Pinpoint the cell where the given text exists, returning its (x, y) midpoint coordinate. 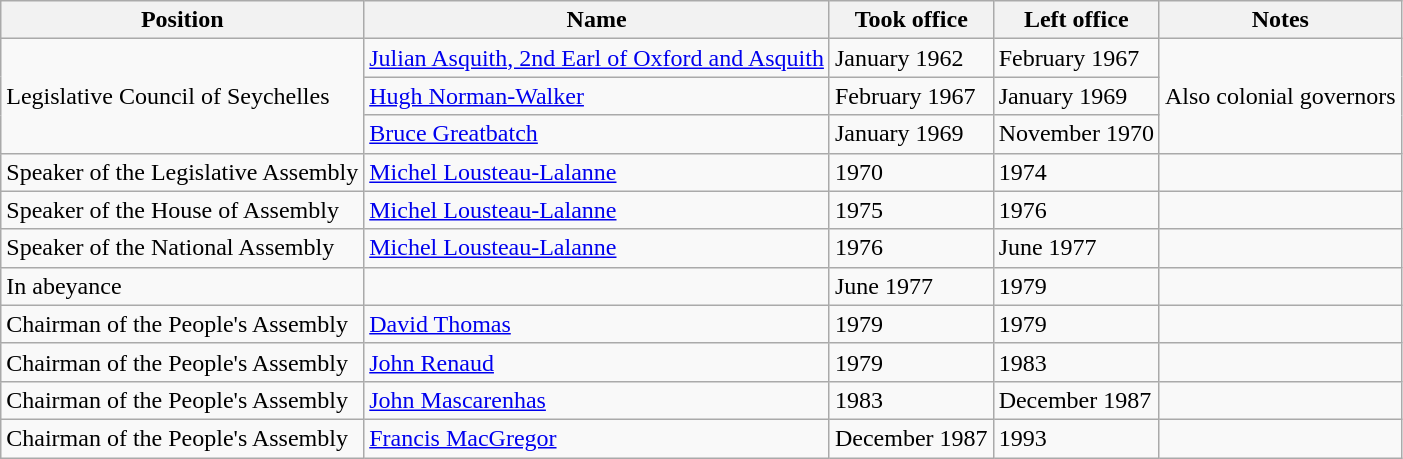
Legislative Council of Seychelles (182, 96)
Bruce Greatbatch (597, 134)
1975 (911, 210)
1974 (1076, 172)
Hugh Norman-Walker (597, 96)
Left office (1076, 20)
Notes (1280, 20)
John Mascarenhas (597, 400)
In abeyance (182, 286)
Position (182, 20)
Also colonial governors (1280, 96)
Speaker of the Legislative Assembly (182, 172)
January 1962 (911, 58)
Name (597, 20)
Speaker of the House of Assembly (182, 210)
1970 (911, 172)
David Thomas (597, 324)
1993 (1076, 438)
Julian Asquith, 2nd Earl of Oxford and Asquith (597, 58)
Took office (911, 20)
November 1970 (1076, 134)
John Renaud (597, 362)
Speaker of the National Assembly (182, 248)
Francis MacGregor (597, 438)
